Return the (X, Y) coordinate for the center point of the cell that contains the specified text.  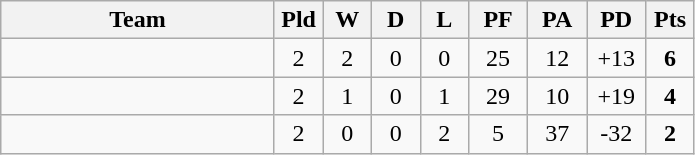
+19 (616, 96)
PA (558, 20)
4 (670, 96)
25 (498, 58)
W (348, 20)
-32 (616, 134)
Pld (298, 20)
12 (558, 58)
PD (616, 20)
5 (498, 134)
6 (670, 58)
L (444, 20)
PF (498, 20)
+13 (616, 58)
Team (138, 20)
D (396, 20)
10 (558, 96)
37 (558, 134)
29 (498, 96)
Pts (670, 20)
